Provide the [x, y] coordinate of the cell's center where the given text is located.  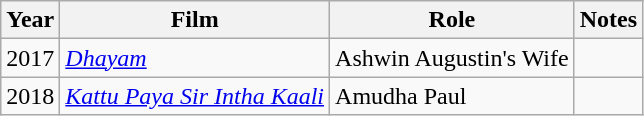
Role [452, 20]
Year [30, 20]
2017 [30, 58]
Kattu Paya Sir Intha Kaali [195, 96]
Notes [608, 20]
2018 [30, 96]
Film [195, 20]
Amudha Paul [452, 96]
Ashwin Augustin's Wife [452, 58]
Dhayam [195, 58]
